Capture the cell that displays the provided text and extract its (X, Y) central coordinate. 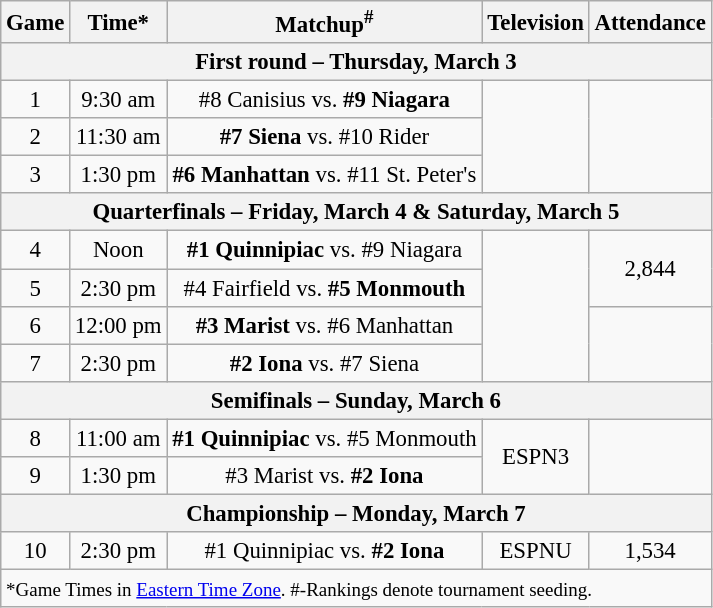
Championship – Monday, March 7 (356, 513)
Television (536, 22)
6 (36, 325)
1,534 (650, 551)
Matchup# (324, 22)
2 (36, 137)
#1 Quinnipiac vs. #2 Iona (324, 551)
Quarterfinals – Friday, March 4 & Saturday, March 5 (356, 213)
#3 Marist vs. #2 Iona (324, 476)
12:00 pm (118, 325)
#7 Siena vs. #10 Rider (324, 137)
4 (36, 250)
#8 Canisius vs. #9 Niagara (324, 100)
9 (36, 476)
7 (36, 363)
Noon (118, 250)
#2 Iona vs. #7 Siena (324, 363)
*Game Times in Eastern Time Zone. #-Rankings denote tournament seeding. (356, 588)
11:00 am (118, 438)
2,844 (650, 268)
Semifinals – Sunday, March 6 (356, 400)
#6 Manhattan vs. #11 St. Peter's (324, 175)
1 (36, 100)
#3 Marist vs. #6 Manhattan (324, 325)
ESPNU (536, 551)
9:30 am (118, 100)
Game (36, 22)
ESPN3 (536, 456)
11:30 am (118, 137)
First round – Thursday, March 3 (356, 62)
#4 Fairfield vs. #5 Monmouth (324, 288)
Time* (118, 22)
#1 Quinnipiac vs. #9 Niagara (324, 250)
Attendance (650, 22)
5 (36, 288)
3 (36, 175)
#1 Quinnipiac vs. #5 Monmouth (324, 438)
10 (36, 551)
8 (36, 438)
